Output the (x, y) coordinate of the center of the cell containing the given text.  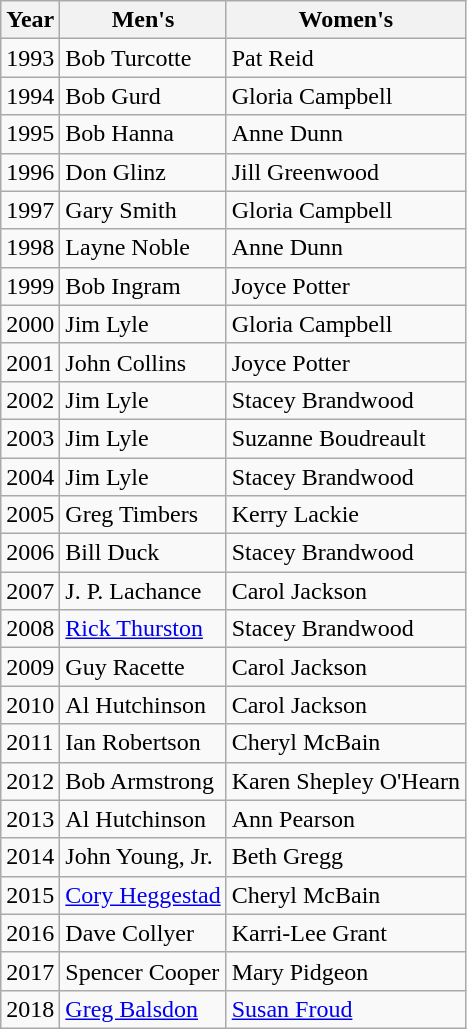
Bob Gurd (143, 96)
Women's (346, 20)
2005 (30, 515)
Ann Pearson (346, 819)
Bob Armstrong (143, 781)
2002 (30, 400)
Cory Heggestad (143, 895)
1993 (30, 58)
Jill Greenwood (346, 172)
Year (30, 20)
2014 (30, 857)
Kerry Lackie (346, 515)
2001 (30, 362)
1999 (30, 286)
2012 (30, 781)
J. P. Lachance (143, 591)
Mary Pidgeon (346, 971)
John Collins (143, 362)
2013 (30, 819)
1994 (30, 96)
2004 (30, 477)
1998 (30, 248)
2000 (30, 324)
Guy Racette (143, 667)
Bob Turcotte (143, 58)
Bob Ingram (143, 286)
Ian Robertson (143, 743)
2007 (30, 591)
John Young, Jr. (143, 857)
Spencer Cooper (143, 971)
Bill Duck (143, 553)
2009 (30, 667)
2011 (30, 743)
Karen Shepley O'Hearn (346, 781)
2018 (30, 1009)
Men's (143, 20)
Suzanne Boudreault (346, 438)
2017 (30, 971)
2008 (30, 629)
Don Glinz (143, 172)
1996 (30, 172)
1997 (30, 210)
2003 (30, 438)
2010 (30, 705)
Gary Smith (143, 210)
Susan Froud (346, 1009)
Pat Reid (346, 58)
Layne Noble (143, 248)
Beth Gregg (346, 857)
Greg Balsdon (143, 1009)
Dave Collyer (143, 933)
2006 (30, 553)
1995 (30, 134)
Karri-Lee Grant (346, 933)
2015 (30, 895)
Rick Thurston (143, 629)
Bob Hanna (143, 134)
Greg Timbers (143, 515)
2016 (30, 933)
